Find where the given text appears and provide that cell's center as [x, y] coordinate. 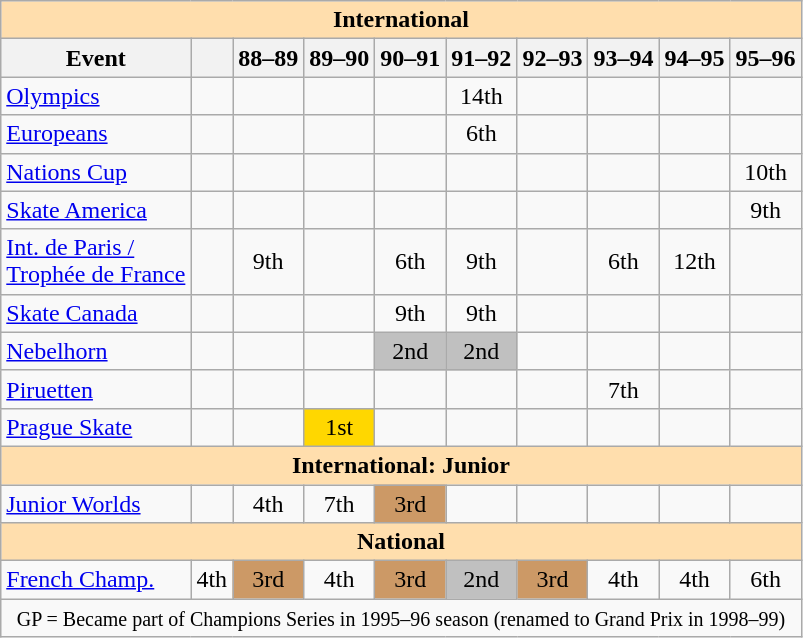
92–93 [552, 58]
Olympics [96, 96]
14th [482, 96]
Nebelhorn [96, 351]
Prague Skate [96, 427]
Int. de Paris /Trophée de France [96, 262]
1st [340, 427]
International: Junior [401, 465]
12th [694, 262]
Skate Canada [96, 313]
Europeans [96, 134]
GP = Became part of Champions Series in 1995–96 season (renamed to Grand Prix in 1998–99) [401, 618]
Event [96, 58]
National [401, 542]
94–95 [694, 58]
International [401, 20]
Nations Cup [96, 172]
Skate America [96, 210]
88–89 [268, 58]
91–92 [482, 58]
93–94 [624, 58]
95–96 [766, 58]
Piruetten [96, 389]
French Champ. [96, 580]
10th [766, 172]
90–91 [410, 58]
89–90 [340, 58]
Junior Worlds [96, 503]
